Identify which cell holds the provided text, then report its [x, y] central coordinate. 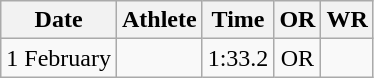
WR [347, 20]
1 February [59, 58]
Date [59, 20]
Athlete [159, 20]
Time [238, 20]
1:33.2 [238, 58]
